Pinpoint the cell where the given text exists, returning its [X, Y] midpoint coordinate. 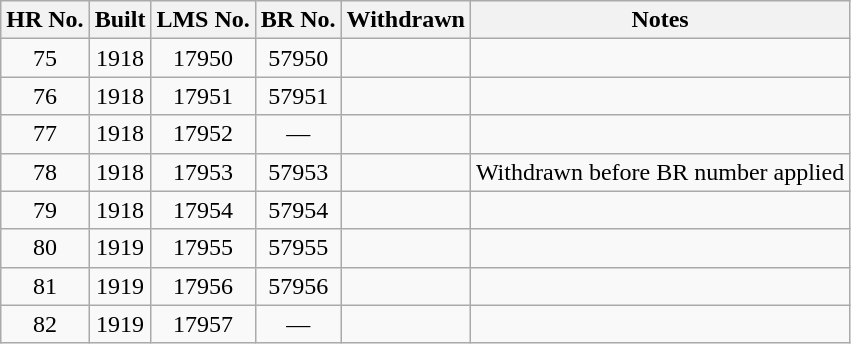
57954 [298, 210]
17955 [203, 248]
80 [45, 248]
57956 [298, 286]
17954 [203, 210]
LMS No. [203, 20]
HR No. [45, 20]
78 [45, 172]
82 [45, 324]
57951 [298, 96]
BR No. [298, 20]
17953 [203, 172]
Withdrawn before BR number applied [660, 172]
76 [45, 96]
17952 [203, 134]
Withdrawn [406, 20]
17957 [203, 324]
57950 [298, 58]
57953 [298, 172]
17951 [203, 96]
57955 [298, 248]
75 [45, 58]
79 [45, 210]
17950 [203, 58]
Notes [660, 20]
77 [45, 134]
81 [45, 286]
17956 [203, 286]
Built [120, 20]
